Locate the cell with the specified text and output its (X, Y) center coordinate. 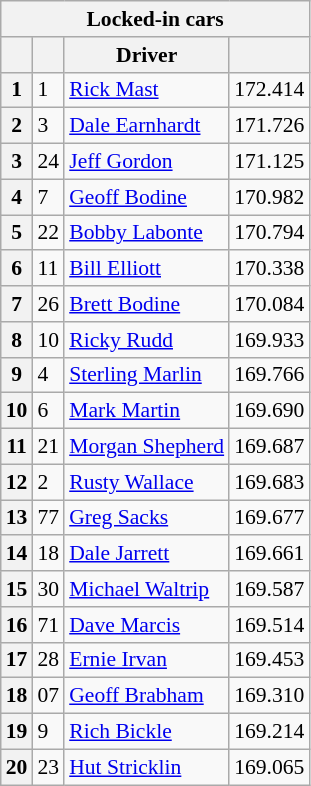
170.338 (269, 269)
14 (17, 554)
30 (48, 589)
Michael Waltrip (146, 589)
15 (17, 589)
23 (48, 767)
Dave Marcis (146, 625)
Sterling Marlin (146, 375)
Ricky Rudd (146, 340)
172.414 (269, 90)
169.065 (269, 767)
Bill Elliott (146, 269)
Locked-in cars (156, 19)
169.766 (269, 375)
Greg Sacks (146, 518)
Rich Bickle (146, 732)
21 (48, 447)
Hut Stricklin (146, 767)
169.683 (269, 482)
Rusty Wallace (146, 482)
Ernie Irvan (146, 660)
171.125 (269, 162)
13 (17, 518)
169.690 (269, 411)
Geoff Bodine (146, 197)
22 (48, 233)
17 (17, 660)
170.794 (269, 233)
16 (17, 625)
169.453 (269, 660)
Mark Martin (146, 411)
169.661 (269, 554)
26 (48, 304)
169.677 (269, 518)
169.687 (269, 447)
Dale Earnhardt (146, 126)
71 (48, 625)
Dale Jarrett (146, 554)
19 (17, 732)
170.084 (269, 304)
169.514 (269, 625)
5 (17, 233)
Morgan Shepherd (146, 447)
24 (48, 162)
169.933 (269, 340)
Rick Mast (146, 90)
Driver (146, 55)
20 (17, 767)
Geoff Brabham (146, 696)
12 (17, 482)
169.214 (269, 732)
Bobby Labonte (146, 233)
171.726 (269, 126)
Jeff Gordon (146, 162)
169.310 (269, 696)
170.982 (269, 197)
07 (48, 696)
8 (17, 340)
169.587 (269, 589)
77 (48, 518)
28 (48, 660)
Brett Bodine (146, 304)
